Pinpoint the cell where the given text exists, returning its [x, y] midpoint coordinate. 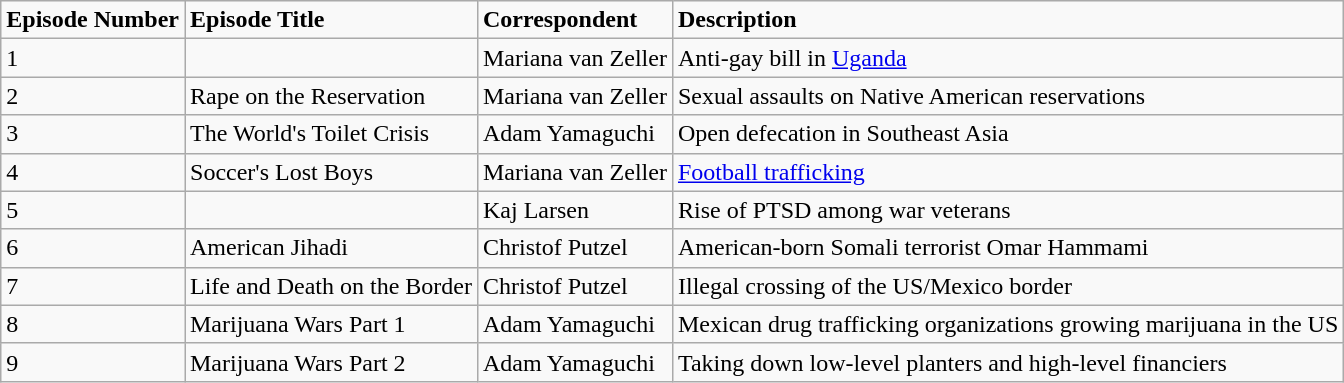
3 [93, 134]
8 [93, 324]
5 [93, 210]
Marijuana Wars Part 2 [330, 362]
The World's Toilet Crisis [330, 134]
Rape on the Reservation [330, 96]
Soccer's Lost Boys [330, 172]
Correspondent [574, 20]
Episode Title [330, 20]
Life and Death on the Border [330, 286]
1 [93, 58]
Anti-gay bill in Uganda [1008, 58]
9 [93, 362]
2 [93, 96]
7 [93, 286]
Rise of PTSD among war veterans [1008, 210]
Football trafficking [1008, 172]
Mexican drug trafficking organizations growing marijuana in the US [1008, 324]
Description [1008, 20]
Open defecation in Southeast Asia [1008, 134]
Episode Number [93, 20]
Kaj Larsen [574, 210]
Illegal crossing of the US/Mexico border [1008, 286]
American-born Somali terrorist Omar Hammami [1008, 248]
6 [93, 248]
American Jihadi [330, 248]
Sexual assaults on Native American reservations [1008, 96]
Taking down low-level planters and high-level financiers [1008, 362]
4 [93, 172]
Marijuana Wars Part 1 [330, 324]
